Output the [X, Y] coordinate of the center of the cell containing the given text.  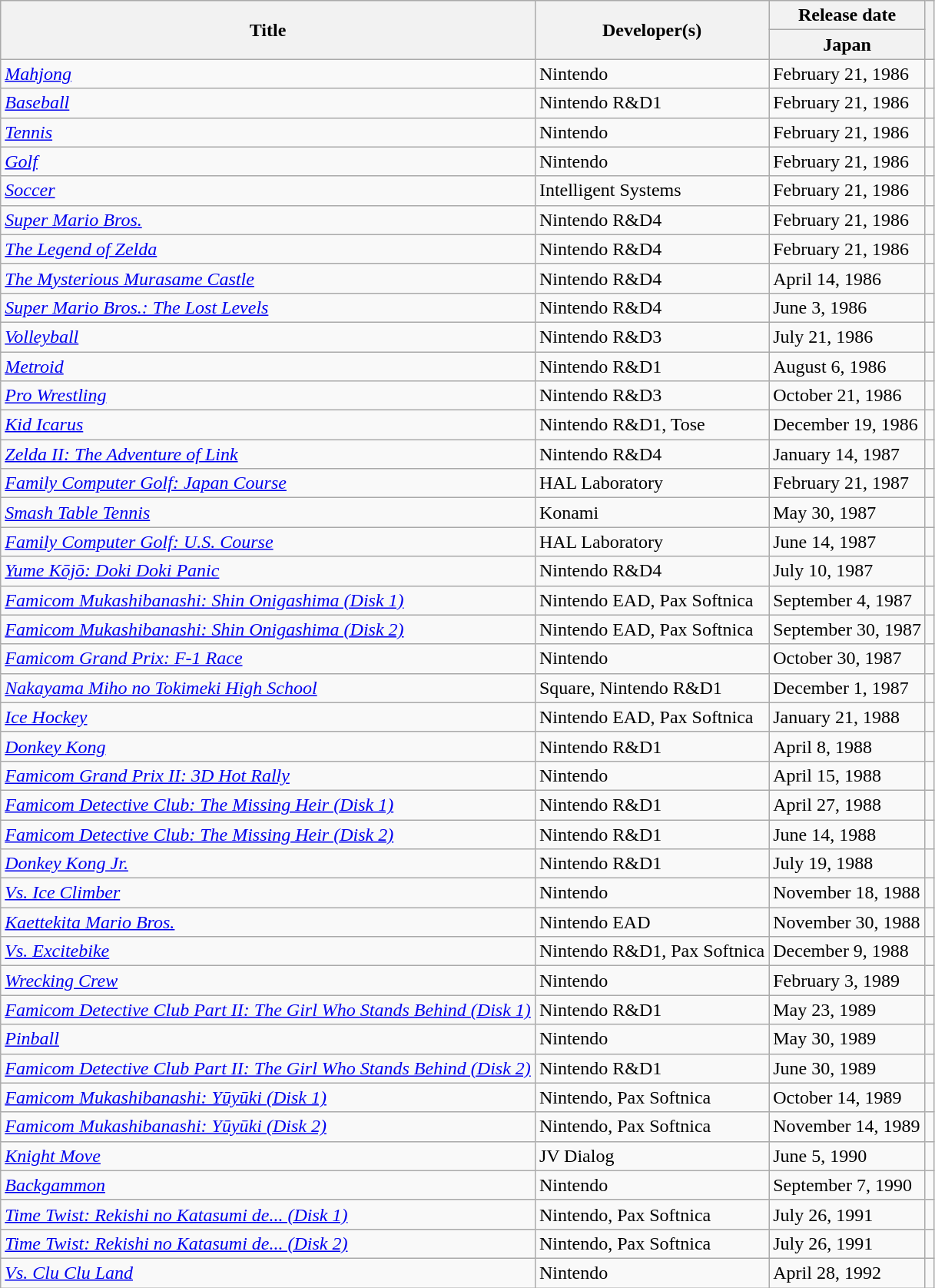
Release date [847, 15]
Famicom Detective Club Part II: The Girl Who Stands Behind (Disk 2) [268, 1068]
November 14, 1989 [847, 1127]
Donkey Kong Jr. [268, 864]
April 27, 1988 [847, 805]
Famicom Mukashibanashi: Shin Onigashima (Disk 1) [268, 600]
Developer(s) [652, 30]
Pro Wrestling [268, 396]
July 21, 1986 [847, 337]
December 9, 1988 [847, 951]
Famicom Mukashibanashi: Shin Onigashima (Disk 2) [268, 629]
September 7, 1990 [847, 1185]
Vs. Ice Climber [268, 893]
February 3, 1989 [847, 981]
January 21, 1988 [847, 717]
June 14, 1988 [847, 834]
Nintendo R&D1, Tose [652, 425]
May 30, 1989 [847, 1039]
Golf [268, 161]
Square, Nintendo R&D1 [652, 688]
Wrecking Crew [268, 981]
Super Mario Bros. [268, 220]
Intelligent Systems [652, 191]
December 1, 1987 [847, 688]
July 10, 1987 [847, 571]
Vs. Clu Clu Land [268, 1273]
Smash Table Tennis [268, 513]
Time Twist: Rekishi no Katasumi de... (Disk 1) [268, 1214]
Tennis [268, 132]
Kaettekita Mario Bros. [268, 922]
Famicom Detective Club: The Missing Heir (Disk 1) [268, 805]
October 14, 1989 [847, 1097]
November 30, 1988 [847, 922]
Japan [847, 45]
June 5, 1990 [847, 1156]
Donkey Kong [268, 746]
October 30, 1987 [847, 659]
Zelda II: The Adventure of Link [268, 454]
April 28, 1992 [847, 1273]
May 30, 1987 [847, 513]
Backgammon [268, 1185]
Famicom Mukashibanashi: Yūyūki (Disk 1) [268, 1097]
October 21, 1986 [847, 396]
Kid Icarus [268, 425]
November 18, 1988 [847, 893]
Title [268, 30]
June 30, 1989 [847, 1068]
July 19, 1988 [847, 864]
Time Twist: Rekishi no Katasumi de... (Disk 2) [268, 1243]
Famicom Grand Prix II: 3D Hot Rally [268, 775]
JV Dialog [652, 1156]
September 30, 1987 [847, 629]
Super Mario Bros.: The Lost Levels [268, 307]
Knight Move [268, 1156]
August 6, 1986 [847, 367]
Famicom Detective Club Part II: The Girl Who Stands Behind (Disk 1) [268, 1010]
June 14, 1987 [847, 542]
Pinball [268, 1039]
Nintendo EAD [652, 922]
Famicom Detective Club: The Missing Heir (Disk 2) [268, 834]
Baseball [268, 103]
Konami [652, 513]
Mahjong [268, 74]
Soccer [268, 191]
Family Computer Golf: Japan Course [268, 483]
Vs. Excitebike [268, 951]
June 3, 1986 [847, 307]
April 15, 1988 [847, 775]
Metroid [268, 367]
September 4, 1987 [847, 600]
Yume Kōjō: Doki Doki Panic [268, 571]
Volleyball [268, 337]
Nintendo R&D1, Pax Softnica [652, 951]
Famicom Mukashibanashi: Yūyūki (Disk 2) [268, 1127]
Nakayama Miho no Tokimeki High School [268, 688]
Family Computer Golf: U.S. Course [268, 542]
December 19, 1986 [847, 425]
February 21, 1987 [847, 483]
Ice Hockey [268, 717]
January 14, 1987 [847, 454]
The Legend of Zelda [268, 249]
April 14, 1986 [847, 278]
Famicom Grand Prix: F-1 Race [268, 659]
The Mysterious Murasame Castle [268, 278]
May 23, 1989 [847, 1010]
April 8, 1988 [847, 746]
